Extract the (x, y) coordinate from the center of the cell holding the provided text.  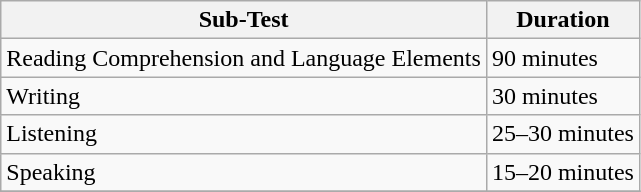
Duration (562, 20)
Listening (244, 134)
30 minutes (562, 96)
Sub-Test (244, 20)
Speaking (244, 172)
Reading Comprehension and Language Elements (244, 58)
90 minutes (562, 58)
25–30 minutes (562, 134)
15–20 minutes (562, 172)
Writing (244, 96)
